Determine the [x, y] coordinate at the center of the cell enclosing the given text.  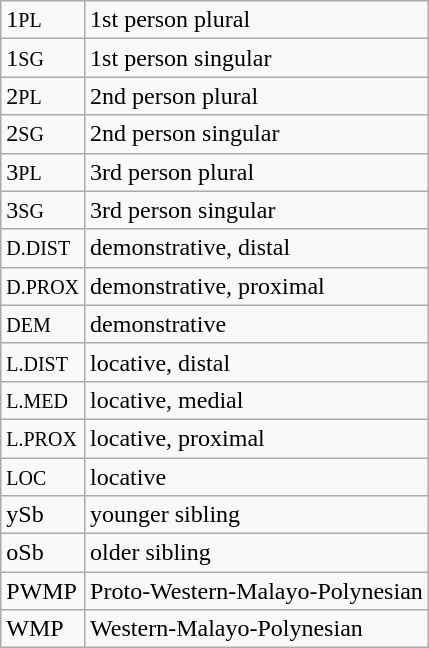
1st person singular [257, 58]
1PL [43, 20]
ySb [43, 515]
2nd person plural [257, 96]
L.DIST [43, 362]
2SG [43, 134]
3PL [43, 172]
demonstrative, proximal [257, 286]
PWMP [43, 591]
locative [257, 477]
1st person plural [257, 20]
Western-Malayo-Polynesian [257, 629]
2nd person singular [257, 134]
3rd person plural [257, 172]
locative, distal [257, 362]
L.PROX [43, 438]
D.DIST [43, 248]
demonstrative, distal [257, 248]
oSb [43, 553]
locative, proximal [257, 438]
3rd person singular [257, 210]
1SG [43, 58]
Proto-Western-Malayo-Polynesian [257, 591]
older sibling [257, 553]
WMP [43, 629]
2PL [43, 96]
D.PROX [43, 286]
locative, medial [257, 400]
LOC [43, 477]
3SG [43, 210]
L.MED [43, 400]
demonstrative [257, 324]
younger sibling [257, 515]
DEM [43, 324]
